Capture the cell that displays the provided text and extract its [x, y] central coordinate. 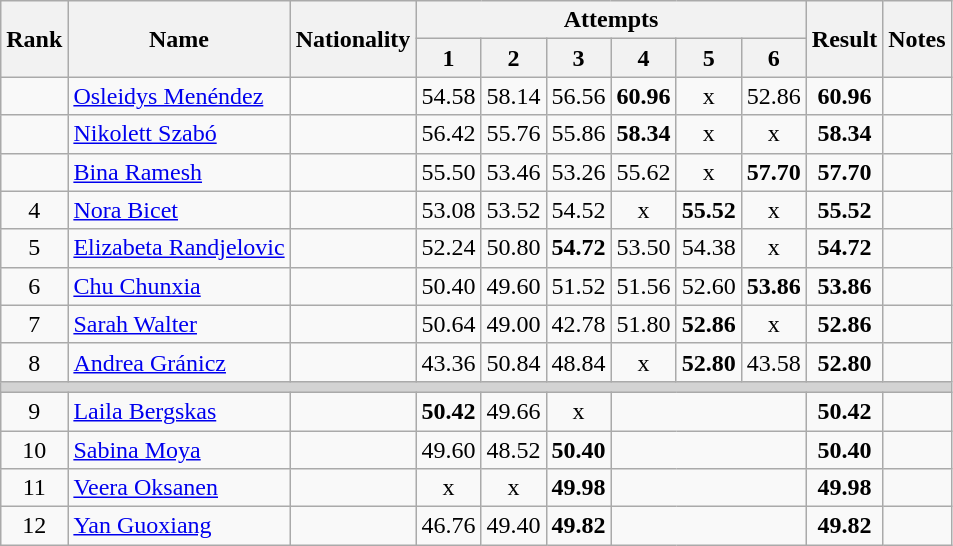
56.42 [448, 134]
54.52 [578, 210]
56.56 [578, 96]
55.50 [448, 172]
Nora Bicet [179, 210]
52.60 [708, 286]
51.52 [578, 286]
Chu Chunxia [179, 286]
Notes [917, 39]
Elizabeta Randjelovic [179, 248]
Sabina Moya [179, 449]
Bina Ramesh [179, 172]
Osleidys Menéndez [179, 96]
58.14 [514, 96]
Rank [34, 39]
55.62 [644, 172]
10 [34, 449]
49.40 [514, 526]
Laila Bergskas [179, 411]
12 [34, 526]
54.58 [448, 96]
Andrea Gránicz [179, 362]
55.86 [578, 134]
43.36 [448, 362]
Name [179, 39]
52.24 [448, 248]
1 [448, 58]
51.56 [644, 286]
Nikolett Szabó [179, 134]
3 [578, 58]
48.52 [514, 449]
53.46 [514, 172]
Result [844, 39]
2 [514, 58]
Attempts [611, 20]
46.76 [448, 526]
50.84 [514, 362]
54.38 [708, 248]
11 [34, 488]
8 [34, 362]
51.80 [644, 324]
48.84 [578, 362]
42.78 [578, 324]
50.64 [448, 324]
Yan Guoxiang [179, 526]
55.76 [514, 134]
50.80 [514, 248]
Veera Oksanen [179, 488]
49.66 [514, 411]
53.50 [644, 248]
Sarah Walter [179, 324]
9 [34, 411]
49.00 [514, 324]
53.08 [448, 210]
53.26 [578, 172]
53.52 [514, 210]
43.58 [774, 362]
Nationality [353, 39]
7 [34, 324]
